Pinpoint the cell where the given text exists, returning its [X, Y] midpoint coordinate. 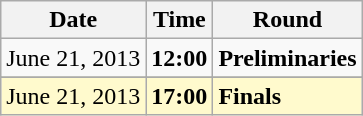
Preliminaries [288, 58]
Time [180, 20]
Date [74, 20]
Round [288, 20]
12:00 [180, 58]
Finals [288, 96]
17:00 [180, 96]
